Detect which cell encompasses the target text, then output its (X, Y) center coordinate. 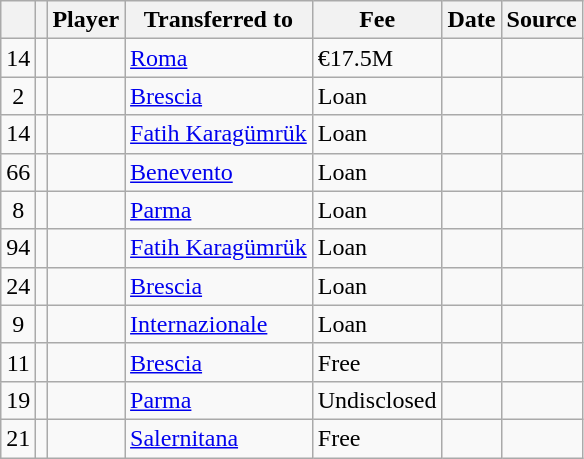
66 (18, 172)
21 (18, 438)
Transferred to (219, 20)
11 (18, 362)
Source (542, 20)
Roma (219, 58)
Undisclosed (377, 400)
94 (18, 248)
Salernitana (219, 438)
Player (86, 20)
2 (18, 96)
9 (18, 324)
24 (18, 286)
Date (472, 20)
19 (18, 400)
8 (18, 210)
Benevento (219, 172)
Internazionale (219, 324)
€17.5M (377, 58)
Fee (377, 20)
